From the cell containing the given text, extract its center point as (X, Y) coordinate. 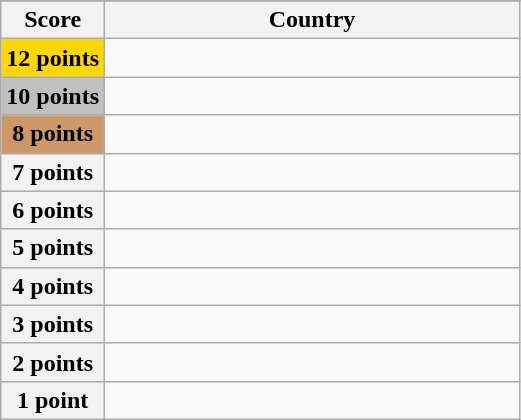
Country (312, 20)
7 points (53, 172)
5 points (53, 248)
1 point (53, 400)
10 points (53, 96)
12 points (53, 58)
3 points (53, 324)
4 points (53, 286)
Score (53, 20)
8 points (53, 134)
6 points (53, 210)
2 points (53, 362)
